Determine the (X, Y) coordinate at the center of the cell enclosing the given text.  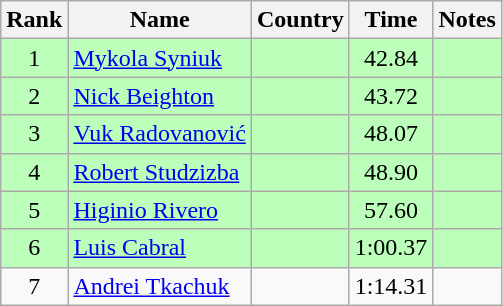
48.90 (391, 172)
48.07 (391, 134)
1:00.37 (391, 248)
5 (34, 210)
Time (391, 20)
Luis Cabral (160, 248)
Higinio Rivero (160, 210)
Mykola Syniuk (160, 58)
Name (160, 20)
2 (34, 96)
Andrei Tkachuk (160, 286)
Robert Studzizba (160, 172)
Vuk Radovanović (160, 134)
6 (34, 248)
57.60 (391, 210)
7 (34, 286)
1 (34, 58)
Nick Beighton (160, 96)
42.84 (391, 58)
Country (300, 20)
43.72 (391, 96)
4 (34, 172)
Notes (467, 20)
3 (34, 134)
1:14.31 (391, 286)
Rank (34, 20)
